Return the [x, y] coordinate for the center point of the cell that contains the specified text.  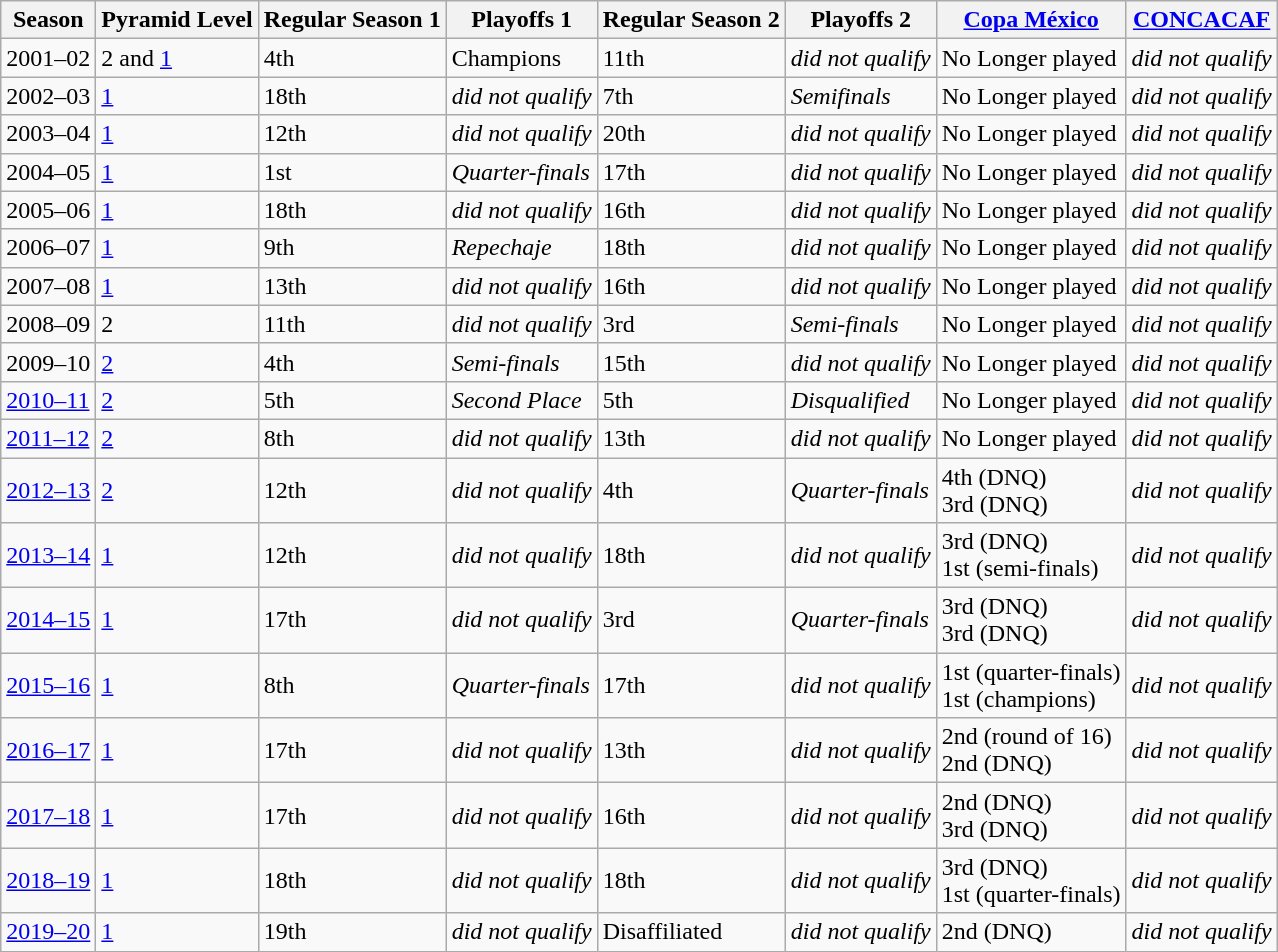
2nd (round of 16)2nd (DNQ) [1031, 750]
2017–18 [48, 816]
3rd (DNQ)1st (semi-finals) [1031, 556]
2005–06 [48, 210]
7th [691, 96]
Champions [522, 58]
Semifinals [860, 96]
2016–17 [48, 750]
2015–16 [48, 686]
Disqualified [860, 400]
Season [48, 20]
2003–04 [48, 134]
2 and 1 [177, 58]
3rd (DNQ)1st (quarter-finals) [1031, 880]
Second Place [522, 400]
2012–13 [48, 490]
20th [691, 134]
Playoffs 1 [522, 20]
19th [352, 932]
CONCACAF [1202, 20]
2001–02 [48, 58]
Disaffiliated [691, 932]
2004–05 [48, 172]
2018–19 [48, 880]
2011–12 [48, 438]
2002–03 [48, 96]
2010–11 [48, 400]
2nd (DNQ)3rd (DNQ) [1031, 816]
1st [352, 172]
9th [352, 248]
4th (DNQ)3rd (DNQ) [1031, 490]
Repechaje [522, 248]
2008–09 [48, 324]
3rd (DNQ)3rd (DNQ) [1031, 620]
Pyramid Level [177, 20]
Copa México [1031, 20]
Regular Season 1 [352, 20]
2019–20 [48, 932]
2009–10 [48, 362]
2014–15 [48, 620]
2006–07 [48, 248]
2007–08 [48, 286]
Regular Season 2 [691, 20]
2nd (DNQ) [1031, 932]
Playoffs 2 [860, 20]
1st (quarter-finals)1st (champions) [1031, 686]
2013–14 [48, 556]
15th [691, 362]
